Determine the [x, y] coordinate at the center of the cell enclosing the given text.  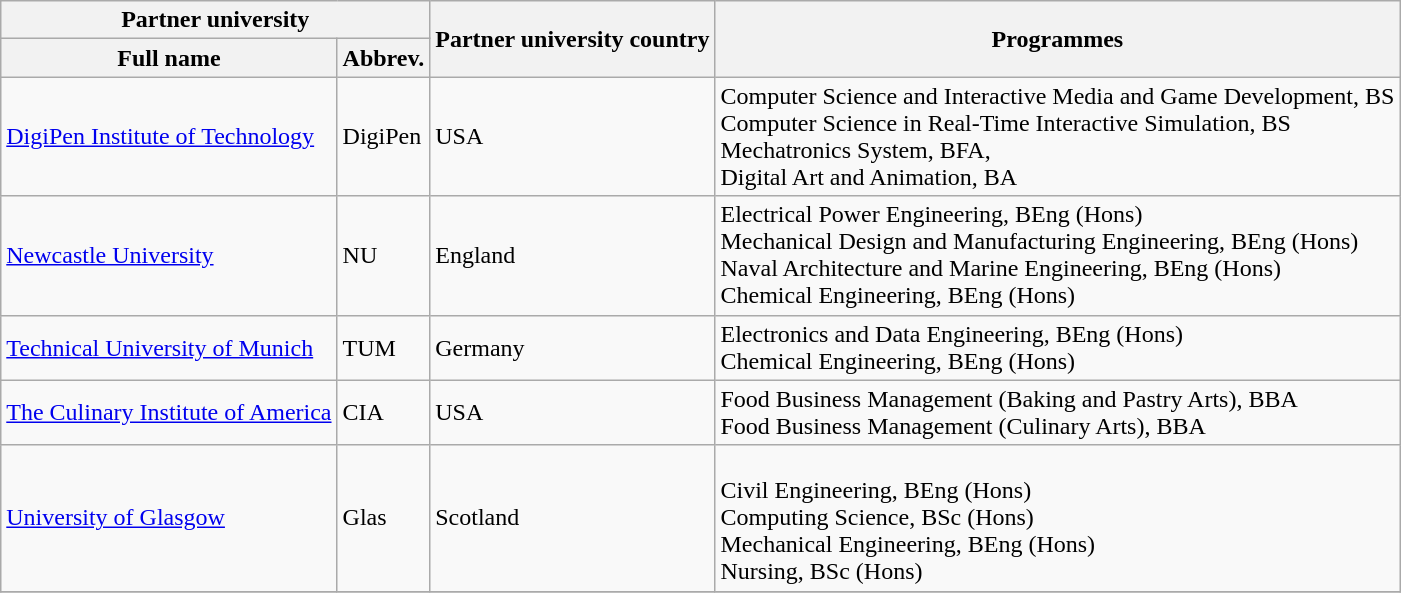
DigiPen [384, 136]
Civil Engineering, BEng (Hons)Computing Science, BSc (Hons)Mechanical Engineering, BEng (Hons)Nursing, BSc (Hons) [1058, 518]
University of Glasgow [169, 518]
Scotland [572, 518]
Partner university country [572, 39]
Glas [384, 518]
Programmes [1058, 39]
Partner university [216, 20]
Full name [169, 58]
England [572, 256]
TUM [384, 348]
Electronics and Data Engineering, BEng (Hons)Chemical Engineering, BEng (Hons) [1058, 348]
Technical University of Munich [169, 348]
CIA [384, 412]
Food Business Management (Baking and Pastry Arts), BBAFood Business Management (Culinary Arts), BBA [1058, 412]
Newcastle University [169, 256]
Abbrev. [384, 58]
Germany [572, 348]
NU [384, 256]
The Culinary Institute of America [169, 412]
DigiPen Institute of Technology [169, 136]
